Pinpoint the cell where the given text exists, returning its (X, Y) midpoint coordinate. 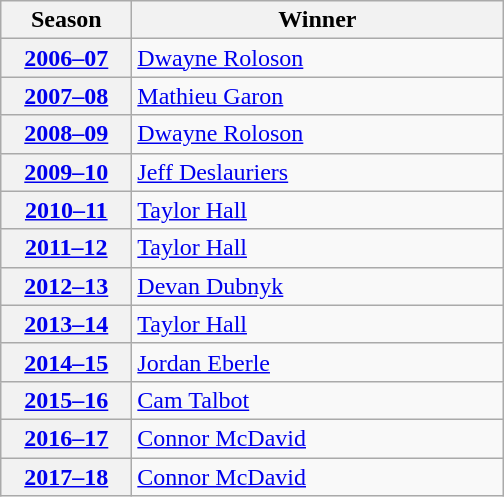
2014–15 (66, 362)
2013–14 (66, 324)
2011–12 (66, 248)
Cam Talbot (318, 400)
Season (66, 20)
2012–13 (66, 286)
2016–17 (66, 438)
2006–07 (66, 58)
Mathieu Garon (318, 96)
Devan Dubnyk (318, 286)
Jordan Eberle (318, 362)
2008–09 (66, 134)
2009–10 (66, 172)
2007–08 (66, 96)
2017–18 (66, 477)
2010–11 (66, 210)
Jeff Deslauriers (318, 172)
2015–16 (66, 400)
Winner (318, 20)
